Extract the [X, Y] coordinate from the center of the cell holding the provided text.  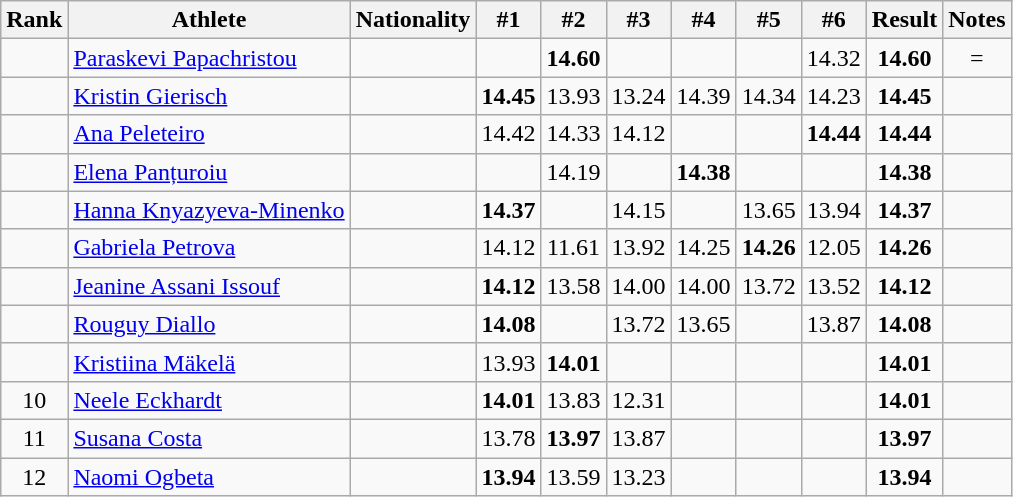
14.42 [508, 134]
Elena Panțuroiu [209, 172]
14.33 [574, 134]
#5 [768, 20]
13.78 [508, 438]
14.32 [834, 58]
13.24 [638, 96]
13.83 [574, 400]
12 [34, 477]
14.15 [638, 210]
Result [904, 20]
Gabriela Petrova [209, 248]
13.52 [834, 286]
Susana Costa [209, 438]
Athlete [209, 20]
Ana Peleteiro [209, 134]
Naomi Ogbeta [209, 477]
#3 [638, 20]
12.31 [638, 400]
#6 [834, 20]
Paraskevi Papachristou [209, 58]
13.92 [638, 248]
14.19 [574, 172]
#2 [574, 20]
11.61 [574, 248]
Notes [977, 20]
Neele Eckhardt [209, 400]
Kristiina Mäkelä [209, 362]
Nationality [413, 20]
13.58 [574, 286]
Rouguy Diallo [209, 324]
#4 [704, 20]
14.23 [834, 96]
12.05 [834, 248]
Kristin Gierisch [209, 96]
14.25 [704, 248]
14.39 [704, 96]
10 [34, 400]
#1 [508, 20]
Rank [34, 20]
Jeanine Assani Issouf [209, 286]
Hanna Knyazyeva-Minenko [209, 210]
11 [34, 438]
= [977, 58]
13.23 [638, 477]
13.59 [574, 477]
14.34 [768, 96]
